From the cell containing the given text, extract its center point as [X, Y] coordinate. 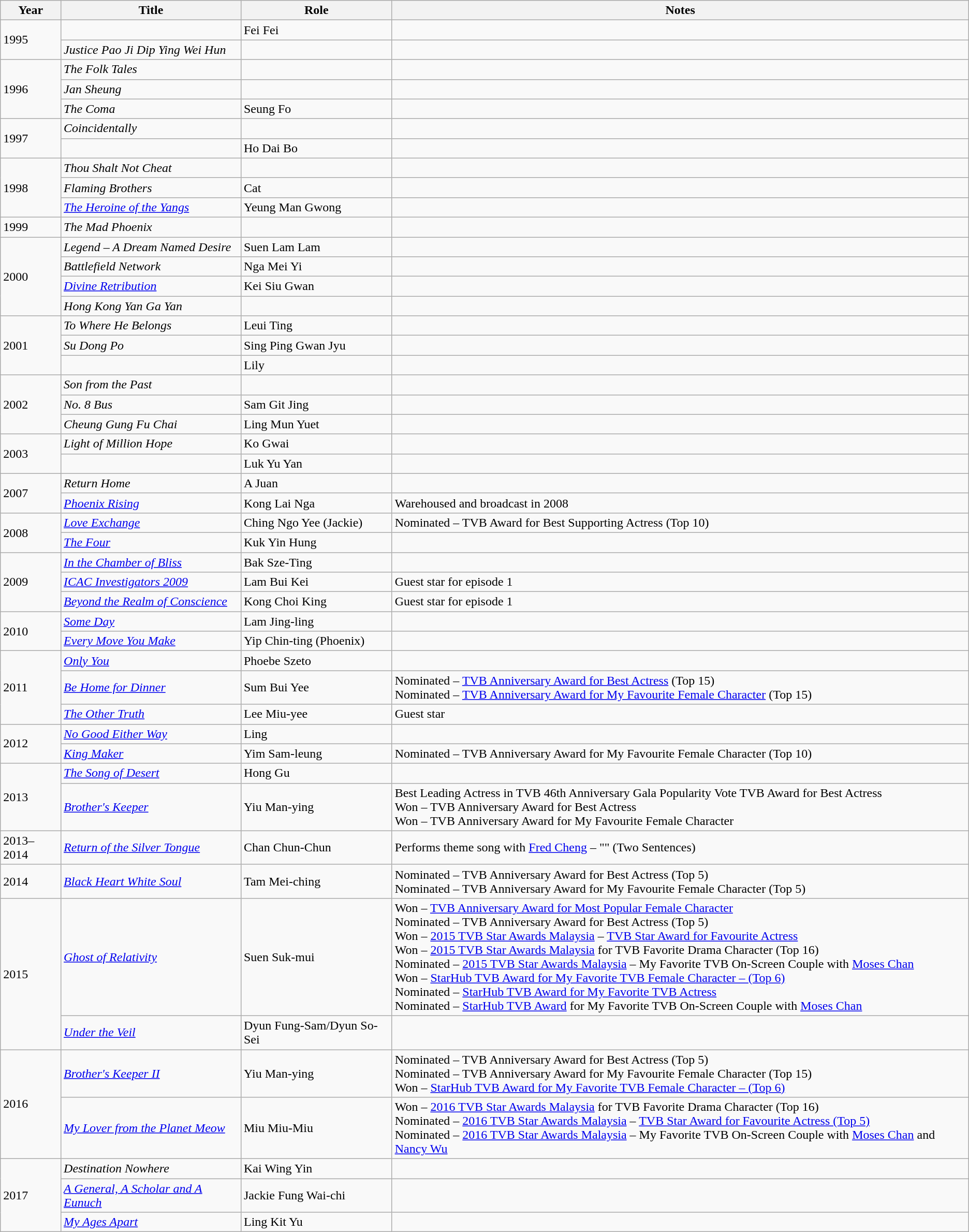
Destination Nowhere [151, 1169]
A General, A Scholar and A Eunuch [151, 1195]
The Other Truth [151, 714]
Miu Miu-Miu [316, 1128]
Guest star [680, 714]
Year [31, 10]
2008 [31, 532]
Ling Kit Yu [316, 1222]
Suen Suk-mui [316, 957]
Role [316, 10]
Brother's Keeper [151, 807]
Bak Sze-Ting [316, 562]
Only You [151, 661]
1995 [31, 40]
1999 [31, 227]
Black Heart White Soul [151, 881]
2010 [31, 631]
2014 [31, 881]
Nga Mei Yi [316, 267]
Kai Wing Yin [316, 1169]
No. 8 Bus [151, 404]
Chan Chun-Chun [316, 847]
Title [151, 10]
Jan Sheung [151, 89]
Luk Yu Yan [316, 463]
2016 [31, 1104]
Kong Choi King [316, 602]
Suen Lam Lam [316, 247]
Ling [316, 734]
Phoebe Szeto [316, 661]
Battlefield Network [151, 267]
Kong Lai Nga [316, 503]
The Four [151, 542]
1998 [31, 187]
Hong Kong Yan Ga Yan [151, 306]
Sum Bui Yee [316, 688]
Ling Mun Yuet [316, 424]
Dyun Fung-Sam/Dyun So-Sei [316, 1033]
2013 [31, 797]
The Folk Tales [151, 69]
Son from the Past [151, 385]
Cheung Gung Fu Chai [151, 424]
2017 [31, 1195]
Ko Gwai [316, 444]
Brother's Keeper II [151, 1073]
2007 [31, 493]
2000 [31, 277]
Notes [680, 10]
2002 [31, 404]
Fei Fei [316, 30]
Ho Dai Bo [316, 148]
Kuk Yin Hung [316, 542]
2015 [31, 974]
Coincidentally [151, 128]
Under the Veil [151, 1033]
Thou Shalt Not Cheat [151, 168]
Su Dong Po [151, 345]
1996 [31, 89]
Leui Ting [316, 326]
Some Day [151, 621]
Jackie Fung Wai-chi [316, 1195]
2009 [31, 582]
Sam Git Jing [316, 404]
In the Chamber of Bliss [151, 562]
Warehoused and broadcast in 2008 [680, 503]
Lam Bui Kei [316, 582]
2003 [31, 454]
Nominated – TVB Anniversary Award for My Favourite Female Character (Top 10) [680, 753]
The Song of Desert [151, 773]
Performs theme song with Fred Cheng – "" (Two Sentences) [680, 847]
Ghost of Relativity [151, 957]
Justice Pao Ji Dip Ying Wei Hun [151, 50]
No Good Either Way [151, 734]
My Ages Apart [151, 1222]
Lam Jing-ling [316, 621]
The Mad Phoenix [151, 227]
2013–2014 [31, 847]
2012 [31, 744]
Tam Mei-ching [316, 881]
1997 [31, 138]
Nominated – TVB Award for Best Supporting Actress (Top 10) [680, 523]
Lee Miu-yee [316, 714]
ICAC Investigators 2009 [151, 582]
King Maker [151, 753]
Ching Ngo Yee (Jackie) [316, 523]
2011 [31, 688]
Seung Fo [316, 109]
To Where He Belongs [151, 326]
Return of the Silver Tongue [151, 847]
The Heroine of the Yangs [151, 207]
Yip Chin-ting (Phoenix) [316, 641]
Legend – A Dream Named Desire [151, 247]
Return Home [151, 483]
My Lover from the Planet Meow [151, 1128]
Flaming Brothers [151, 187]
Cat [316, 187]
Be Home for Dinner [151, 688]
2001 [31, 345]
Sing Ping Gwan Jyu [316, 345]
Nominated – TVB Anniversary Award for Best Actress (Top 15)Nominated – TVB Anniversary Award for My Favourite Female Character (Top 15) [680, 688]
Yim Sam-leung [316, 753]
Kei Siu Gwan [316, 286]
Lily [316, 365]
Phoenix Rising [151, 503]
Beyond the Realm of Conscience [151, 602]
Every Move You Make [151, 641]
A Juan [316, 483]
Yeung Man Gwong [316, 207]
Nominated – TVB Anniversary Award for Best Actress (Top 5)Nominated – TVB Anniversary Award for My Favourite Female Character (Top 5) [680, 881]
The Coma [151, 109]
Love Exchange [151, 523]
Light of Million Hope [151, 444]
Hong Gu [316, 773]
Divine Retribution [151, 286]
